Pinpoint the cell where the given text exists, returning its (X, Y) midpoint coordinate. 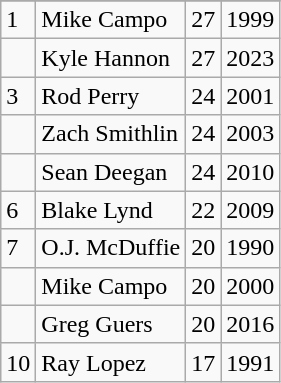
2010 (250, 172)
Rod Perry (111, 96)
2016 (250, 324)
22 (204, 210)
2003 (250, 134)
Sean Deegan (111, 172)
Greg Guers (111, 324)
Blake Lynd (111, 210)
O.J. McDuffie (111, 248)
2009 (250, 210)
Ray Lopez (111, 362)
2001 (250, 96)
Kyle Hannon (111, 58)
7 (18, 248)
1999 (250, 20)
1991 (250, 362)
1990 (250, 248)
1 (18, 20)
2023 (250, 58)
Zach Smithlin (111, 134)
17 (204, 362)
10 (18, 362)
3 (18, 96)
6 (18, 210)
2000 (250, 286)
